Output the [X, Y] coordinate of the center of the cell containing the given text.  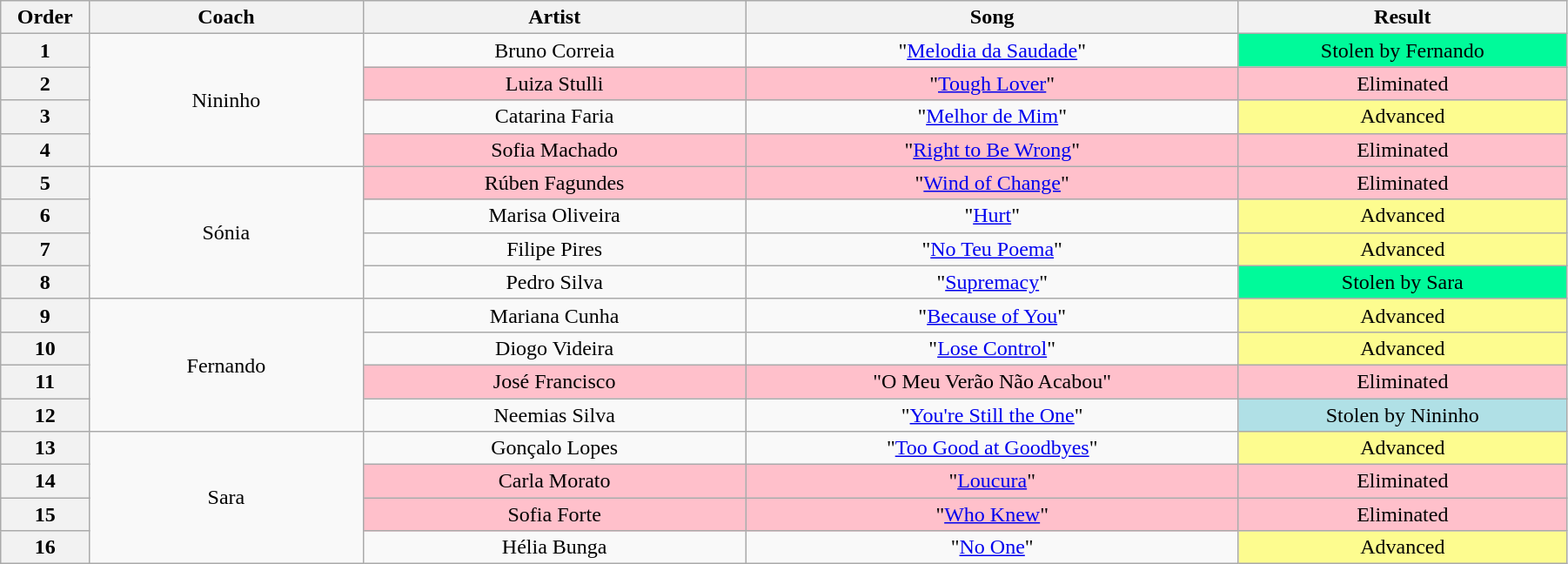
Sofia Machado [554, 150]
Order [45, 17]
Stolen by Fernando [1403, 50]
Mariana Cunha [554, 315]
"Melhor de Mim" [992, 117]
7 [45, 249]
Marisa Oliveira [554, 216]
José Francisco [554, 381]
Diogo Videira [554, 348]
Gonçalo Lopes [554, 448]
8 [45, 282]
10 [45, 348]
"Tough Lover" [992, 84]
"Right to Be Wrong" [992, 150]
Neemias Silva [554, 415]
"Loucura" [992, 481]
2 [45, 84]
Pedro Silva [554, 282]
Artist [554, 17]
Result [1403, 17]
Fernando [226, 365]
5 [45, 183]
3 [45, 117]
"No One" [992, 547]
Luiza Stulli [554, 84]
Filipe Pires [554, 249]
Carla Morato [554, 481]
"Melodia da Saudade" [992, 50]
"No Teu Poema" [992, 249]
1 [45, 50]
6 [45, 216]
Rúben Fagundes [554, 183]
"You're Still the One" [992, 415]
12 [45, 415]
"Supremacy" [992, 282]
14 [45, 481]
11 [45, 381]
Sónia [226, 232]
"Who Knew" [992, 514]
Stolen by Nininho [1403, 415]
4 [45, 150]
"Lose Control" [992, 348]
Hélia Bunga [554, 547]
Bruno Correia [554, 50]
Song [992, 17]
"O Meu Verão Não Acabou" [992, 381]
13 [45, 448]
16 [45, 547]
15 [45, 514]
9 [45, 315]
"Too Good at Goodbyes" [992, 448]
"Wind of Change" [992, 183]
"Hurt" [992, 216]
"Because of You" [992, 315]
Sofia Forte [554, 514]
Coach [226, 17]
Sara [226, 498]
Nininho [226, 100]
Stolen by Sara [1403, 282]
Catarina Faria [554, 117]
